For the text-containing cell, return its midpoint in [x, y] coordinate format. 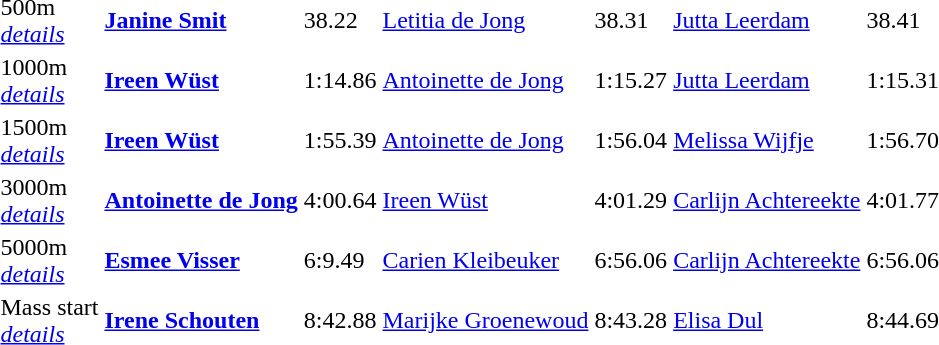
4:00.64 [340, 200]
4:01.29 [631, 200]
Carien Kleibeuker [486, 260]
1:14.86 [340, 80]
Melissa Wijfje [767, 140]
1:55.39 [340, 140]
6:9.49 [340, 260]
1:15.27 [631, 80]
Jutta Leerdam [767, 80]
6:56.06 [631, 260]
1:56.04 [631, 140]
Esmee Visser [201, 260]
